Output the (x, y) coordinate of the center of the cell containing the given text.  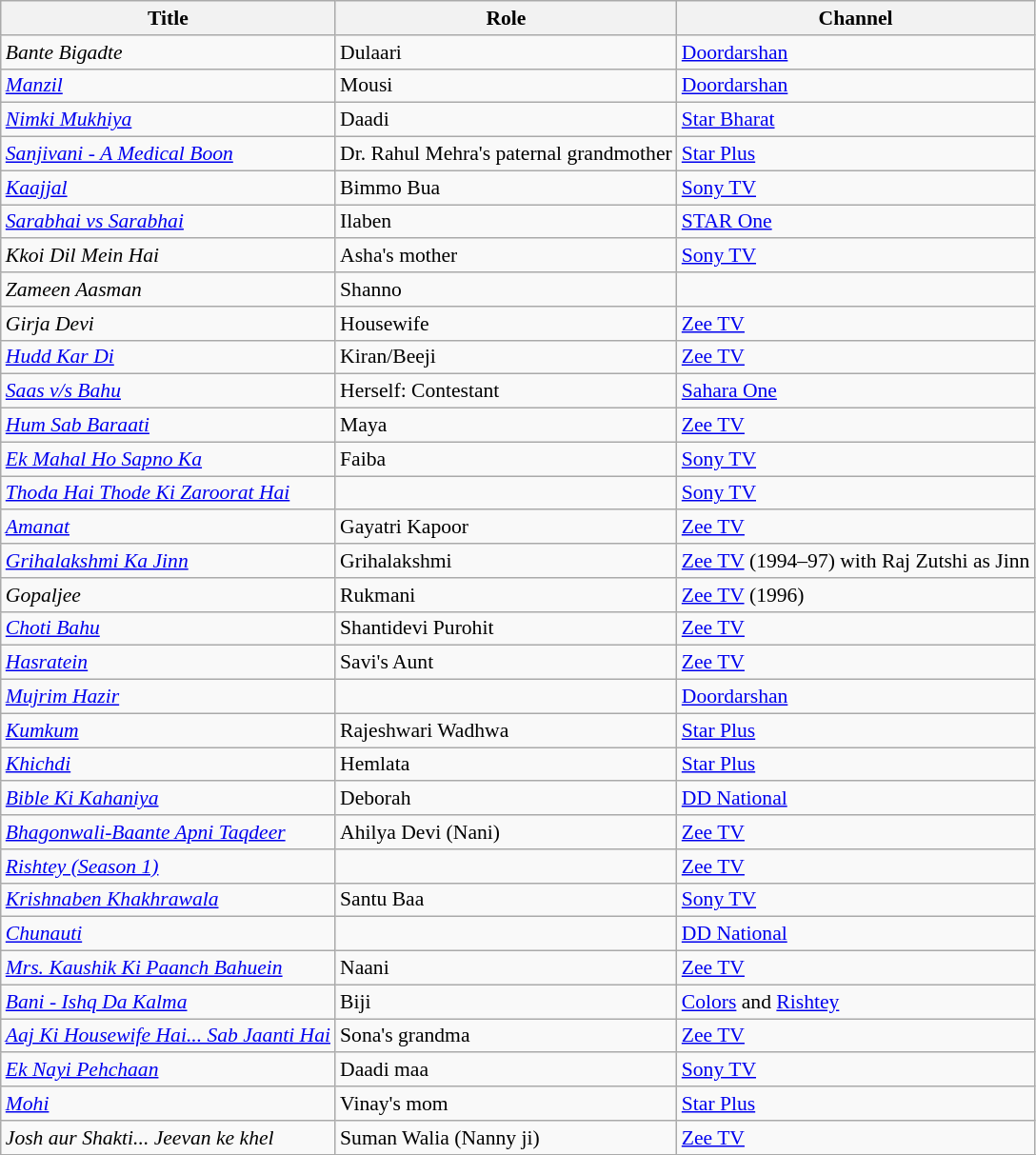
Grihalakshmi (507, 561)
Asha's mother (507, 256)
Star Bharat (856, 120)
Amanat (168, 528)
Bante Bigadte (168, 52)
Bimmo Bua (507, 188)
Suman Walia (Nanny ji) (507, 1138)
Zee TV (1996) (856, 595)
Mousi (507, 86)
Nimki Mukhiya (168, 120)
Naani (507, 968)
Rajeshwari Wadhwa (507, 730)
Daadi (507, 120)
Saas v/s Bahu (168, 391)
Bani - Ishq Da Kalma (168, 1002)
Shantidevi Purohit (507, 628)
Rishtey (Season 1) (168, 866)
Zameen Aasman (168, 289)
Vinay's mom (507, 1104)
Savi's Aunt (507, 663)
Aaj Ki Housewife Hai... Sab Jaanti Hai (168, 1036)
Ilaben (507, 222)
Kkoi Dil Mein Hai (168, 256)
Faiba (507, 459)
Mohi (168, 1104)
Title (168, 18)
Dulaari (507, 52)
Channel (856, 18)
Hemlata (507, 765)
Krishnaben Khakhrawala (168, 900)
Herself: Contestant (507, 391)
Thoda Hai Thode Ki Zaroorat Hai (168, 493)
Deborah (507, 799)
Girja Devi (168, 324)
Daadi maa (507, 1070)
Dr. Rahul Mehra's paternal grandmother (507, 154)
Hudd Kar Di (168, 357)
Choti Bahu (168, 628)
Zee TV (1994–97) with Raj Zutshi as Jinn (856, 561)
Maya (507, 426)
Kumkum (168, 730)
Manzil (168, 86)
Mrs. Kaushik Ki Paanch Bahuein (168, 968)
STAR One (856, 222)
Kaajjal (168, 188)
Biji (507, 1002)
Khichdi (168, 765)
Sona's grandma (507, 1036)
Rukmani (507, 595)
Shanno (507, 289)
Bible Ki Kahaniya (168, 799)
Ahilya Devi (Nani) (507, 832)
Bhagonwali-Baante Apni Taqdeer (168, 832)
Santu Baa (507, 900)
Colors and Rishtey (856, 1002)
Josh aur Shakti... Jeevan ke khel (168, 1138)
Sarabhai vs Sarabhai (168, 222)
Sanjivani - A Medical Boon (168, 154)
Ek Mahal Ho Sapno Ka (168, 459)
Gopaljee (168, 595)
Chunauti (168, 934)
Sahara One (856, 391)
Ek Nayi Pehchaan (168, 1070)
Hum Sab Baraati (168, 426)
Housewife (507, 324)
Gayatri Kapoor (507, 528)
Grihalakshmi Ka Jinn (168, 561)
Role (507, 18)
Kiran/Beeji (507, 357)
Hasratein (168, 663)
Mujrim Hazir (168, 697)
